Scan for the cell matching the given text and deliver its [x, y] coordinate at center. 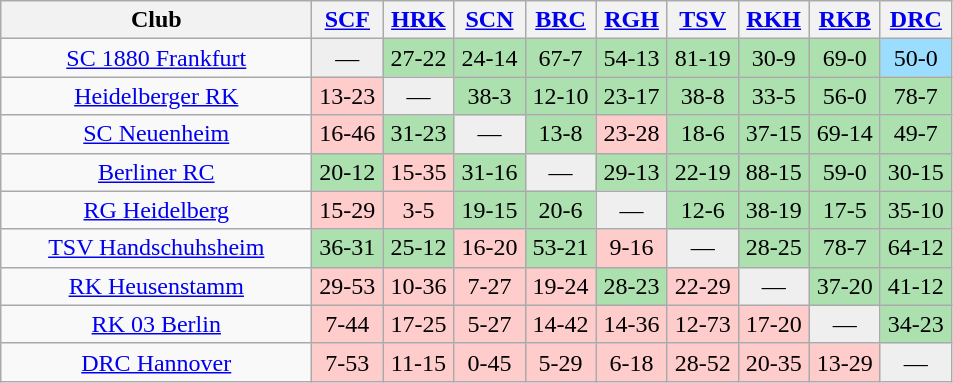
BRC [560, 20]
31-16 [490, 172]
HRK [418, 20]
17-25 [418, 324]
16-46 [348, 134]
7-27 [490, 286]
Heidelberger RK [156, 96]
SCN [490, 20]
50-0 [916, 58]
RKH [774, 20]
69-14 [844, 134]
67-7 [560, 58]
53-21 [560, 248]
28-25 [774, 248]
23-28 [632, 134]
20-12 [348, 172]
13-23 [348, 96]
RK 03 Berlin [156, 324]
DRC Hannover [156, 362]
17-20 [774, 324]
22-29 [702, 286]
25-12 [418, 248]
38-3 [490, 96]
SC 1880 Frankfurt [156, 58]
SC Neuenheim [156, 134]
36-31 [348, 248]
RKB [844, 20]
37-15 [774, 134]
19-15 [490, 210]
14-36 [632, 324]
30-9 [774, 58]
12-6 [702, 210]
24-14 [490, 58]
0-45 [490, 362]
20-6 [560, 210]
31-23 [418, 134]
13-29 [844, 362]
37-20 [844, 286]
29-53 [348, 286]
56-0 [844, 96]
15-29 [348, 210]
RG Heidelberg [156, 210]
TSV [702, 20]
12-10 [560, 96]
11-15 [418, 362]
35-10 [916, 210]
5-27 [490, 324]
49-7 [916, 134]
14-42 [560, 324]
10-36 [418, 286]
38-8 [702, 96]
28-23 [632, 286]
7-53 [348, 362]
81-19 [702, 58]
33-5 [774, 96]
59-0 [844, 172]
69-0 [844, 58]
64-12 [916, 248]
3-5 [418, 210]
RK Heusenstamm [156, 286]
27-22 [418, 58]
9-16 [632, 248]
Club [156, 20]
34-23 [916, 324]
19-24 [560, 286]
88-15 [774, 172]
SCF [348, 20]
54-13 [632, 58]
5-29 [560, 362]
12-73 [702, 324]
28-52 [702, 362]
6-18 [632, 362]
DRC [916, 20]
16-20 [490, 248]
18-6 [702, 134]
15-35 [418, 172]
30-15 [916, 172]
17-5 [844, 210]
RGH [632, 20]
41-12 [916, 286]
29-13 [632, 172]
Berliner RC [156, 172]
23-17 [632, 96]
38-19 [774, 210]
TSV Handschuhsheim [156, 248]
20-35 [774, 362]
22-19 [702, 172]
7-44 [348, 324]
13-8 [560, 134]
